Extract the [x, y] coordinate from the center of the cell holding the provided text.  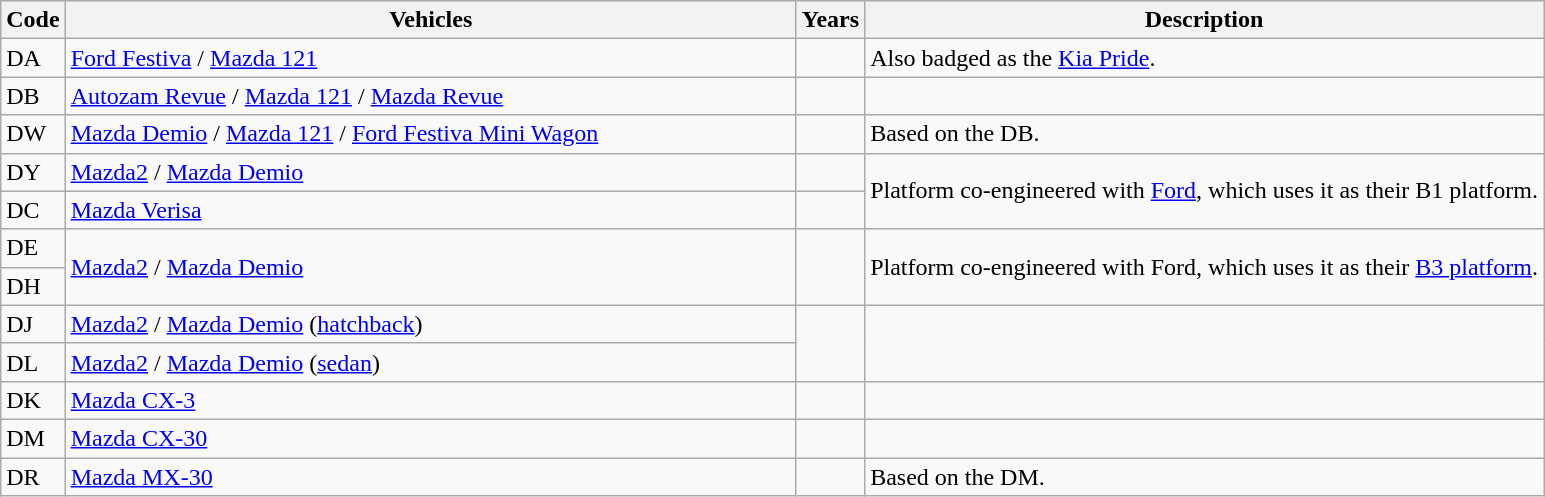
DY [33, 172]
Also badged as the Kia Pride. [1204, 58]
Autozam Revue / Mazda 121 / Mazda Revue [430, 96]
Mazda Demio / Mazda 121 / Ford Festiva Mini Wagon [430, 134]
DL [33, 362]
Based on the DB. [1204, 134]
Platform co-engineered with Ford, which uses it as their B3 platform. [1204, 267]
DE [33, 248]
Code [33, 20]
DB [33, 96]
Years [830, 20]
DW [33, 134]
DC [33, 210]
Mazda2 / Mazda Demio (sedan) [430, 362]
Mazda CX-3 [430, 400]
DK [33, 400]
DJ [33, 324]
Description [1204, 20]
DH [33, 286]
DM [33, 438]
Ford Festiva / Mazda 121 [430, 58]
Vehicles [430, 20]
Mazda MX-30 [430, 477]
Based on the DM. [1204, 477]
DA [33, 58]
Mazda Verisa [430, 210]
Mazda CX-30 [430, 438]
Mazda2 / Mazda Demio (hatchback) [430, 324]
Platform co-engineered with Ford, which uses it as their B1 platform. [1204, 191]
DR [33, 477]
